Find where the given text appears and provide that cell's center as [X, Y] coordinate. 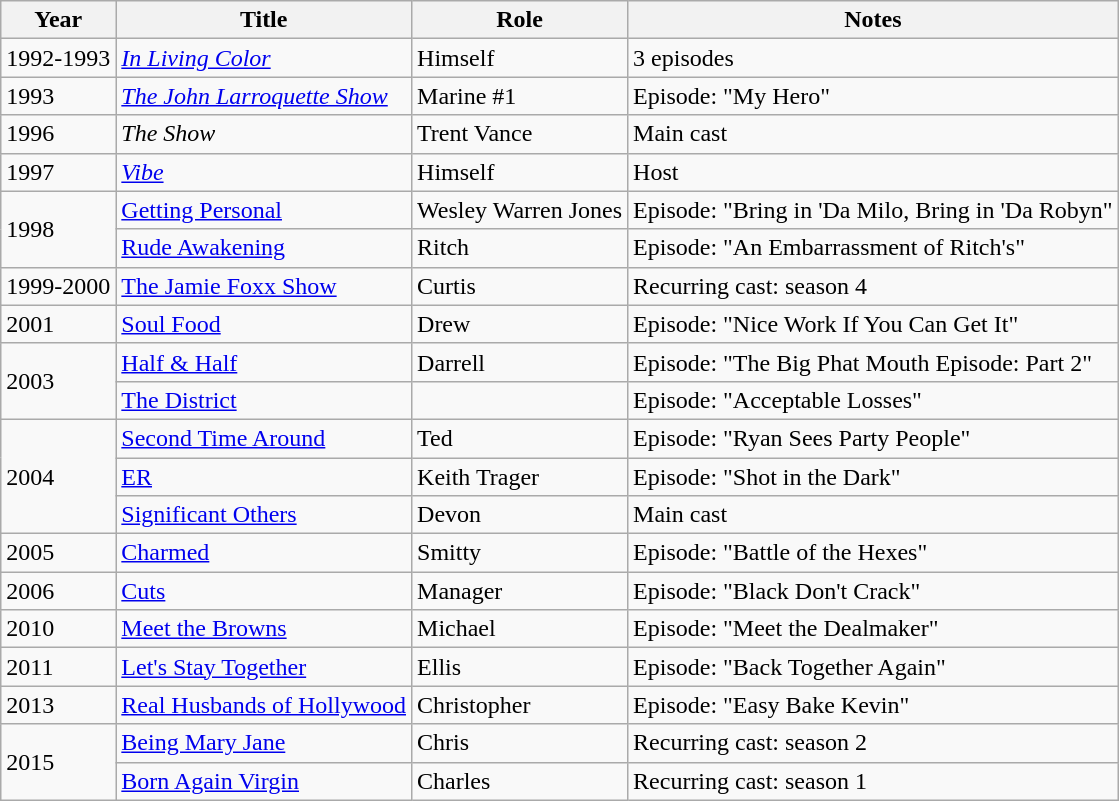
Curtis [520, 286]
2005 [58, 553]
Getting Personal [264, 210]
Episode: "Acceptable Losses" [874, 400]
2010 [58, 629]
Real Husbands of Hollywood [264, 705]
Ted [520, 438]
Darrell [520, 362]
Host [874, 172]
Episode: "Nice Work If You Can Get It" [874, 324]
Recurring cast: season 4 [874, 286]
Episode: "Back Together Again" [874, 667]
Episode: "An Embarrassment of Ritch's" [874, 248]
Being Mary Jane [264, 743]
2006 [58, 591]
Chris [520, 743]
Recurring cast: season 2 [874, 743]
1999-2000 [58, 286]
The Jamie Foxx Show [264, 286]
Ellis [520, 667]
In Living Color [264, 58]
Episode: "The Big Phat Mouth Episode: Part 2" [874, 362]
Keith Trager [520, 477]
Episode: "Meet the Dealmaker" [874, 629]
Ritch [520, 248]
The District [264, 400]
Marine #1 [520, 96]
Episode: "Black Don't Crack" [874, 591]
The Show [264, 134]
Devon [520, 515]
Episode: "Easy Bake Kevin" [874, 705]
Vibe [264, 172]
Episode: "Bring in 'Da Milo, Bring in 'Da Robyn" [874, 210]
Title [264, 20]
Christopher [520, 705]
2003 [58, 381]
ER [264, 477]
1997 [58, 172]
Second Time Around [264, 438]
Drew [520, 324]
Trent Vance [520, 134]
3 episodes [874, 58]
Born Again Virgin [264, 781]
Notes [874, 20]
Let's Stay Together [264, 667]
Charmed [264, 553]
Episode: "Battle of the Hexes" [874, 553]
Charles [520, 781]
Recurring cast: season 1 [874, 781]
2013 [58, 705]
Smitty [520, 553]
2015 [58, 762]
2004 [58, 476]
Michael [520, 629]
Significant Others [264, 515]
1996 [58, 134]
Soul Food [264, 324]
Manager [520, 591]
Half & Half [264, 362]
Year [58, 20]
Cuts [264, 591]
1993 [58, 96]
Episode: "My Hero" [874, 96]
Meet the Browns [264, 629]
2011 [58, 667]
Episode: "Shot in the Dark" [874, 477]
Episode: "Ryan Sees Party People" [874, 438]
Role [520, 20]
The John Larroquette Show [264, 96]
1992-1993 [58, 58]
1998 [58, 229]
Rude Awakening [264, 248]
Wesley Warren Jones [520, 210]
2001 [58, 324]
